Find where the given text appears and provide that cell's center as (X, Y) coordinate. 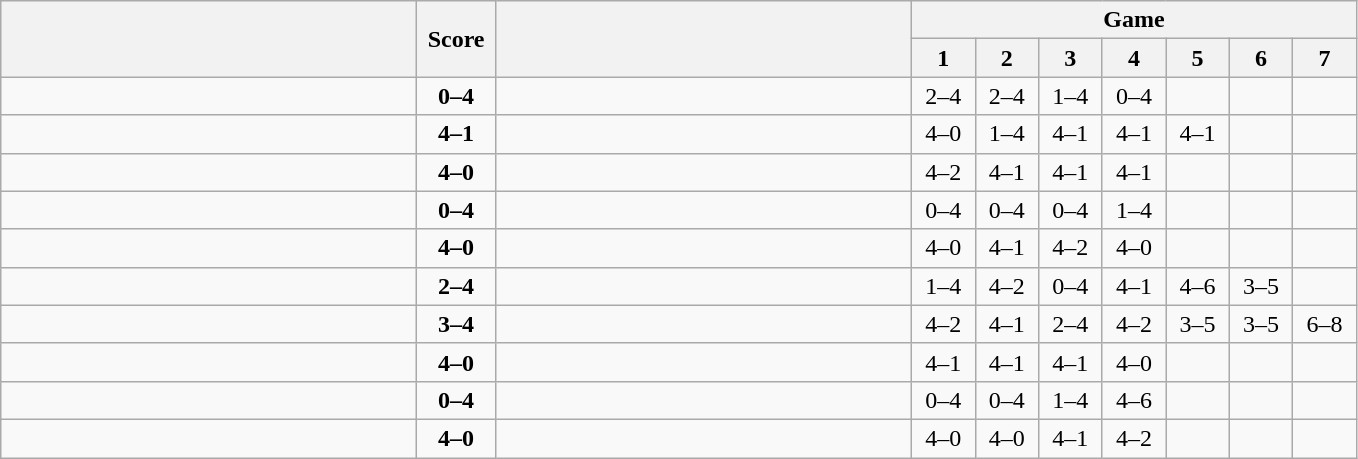
Score (456, 39)
Game (1134, 20)
4 (1134, 58)
3–4 (456, 324)
2 (1007, 58)
3 (1071, 58)
1 (943, 58)
6 (1261, 58)
5 (1198, 58)
6–8 (1325, 324)
7 (1325, 58)
